Pinpoint the cell where the given text exists, returning its (X, Y) midpoint coordinate. 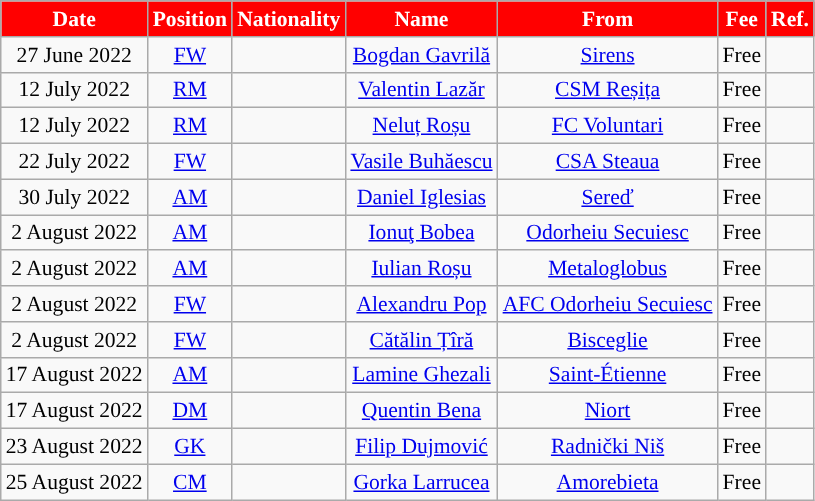
Metaloglobus (608, 269)
Odorheiu Secuiesc (608, 233)
Iulian Roșu (421, 269)
Lamine Ghezali (421, 375)
30 July 2022 (74, 197)
FC Voluntari (608, 126)
25 August 2022 (74, 482)
Neluț Roșu (421, 126)
CM (190, 482)
Filip Dujmović (421, 447)
Saint-Étienne (608, 375)
Niort (608, 411)
Vasile Buhăescu (421, 162)
CSA Steaua (608, 162)
Sirens (608, 55)
Radnički Niš (608, 447)
Nationality (288, 19)
Alexandru Pop (421, 304)
Ionuţ Bobea (421, 233)
Quentin Bena (421, 411)
Sereď (608, 197)
27 June 2022 (74, 55)
Name (421, 19)
Amorebieta (608, 482)
23 August 2022 (74, 447)
Bogdan Gavrilă (421, 55)
Fee (742, 19)
Position (190, 19)
GK (190, 447)
Bisceglie (608, 340)
CSM Reșița (608, 90)
From (608, 19)
Cătălin Țîră (421, 340)
22 July 2022 (74, 162)
Valentin Lazăr (421, 90)
DM (190, 411)
Daniel Iglesias (421, 197)
Gorka Larrucea (421, 482)
Date (74, 19)
AFC Odorheiu Secuiesc (608, 304)
Ref. (790, 19)
